Locate the cell with the specified text and output its (x, y) center coordinate. 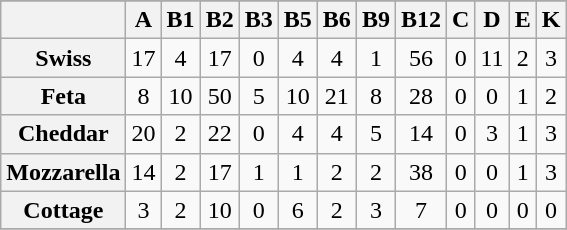
K (551, 20)
B3 (258, 20)
50 (220, 96)
11 (492, 58)
20 (144, 134)
Feta (64, 96)
B9 (376, 20)
C (461, 20)
21 (336, 96)
B5 (298, 20)
Swiss (64, 58)
22 (220, 134)
Mozzarella (64, 172)
B6 (336, 20)
B2 (220, 20)
B1 (180, 20)
7 (420, 210)
A (144, 20)
Cheddar (64, 134)
6 (298, 210)
E (522, 20)
28 (420, 96)
56 (420, 58)
D (492, 20)
38 (420, 172)
Cottage (64, 210)
B12 (420, 20)
